For the text-containing cell, return its midpoint in (X, Y) coordinate format. 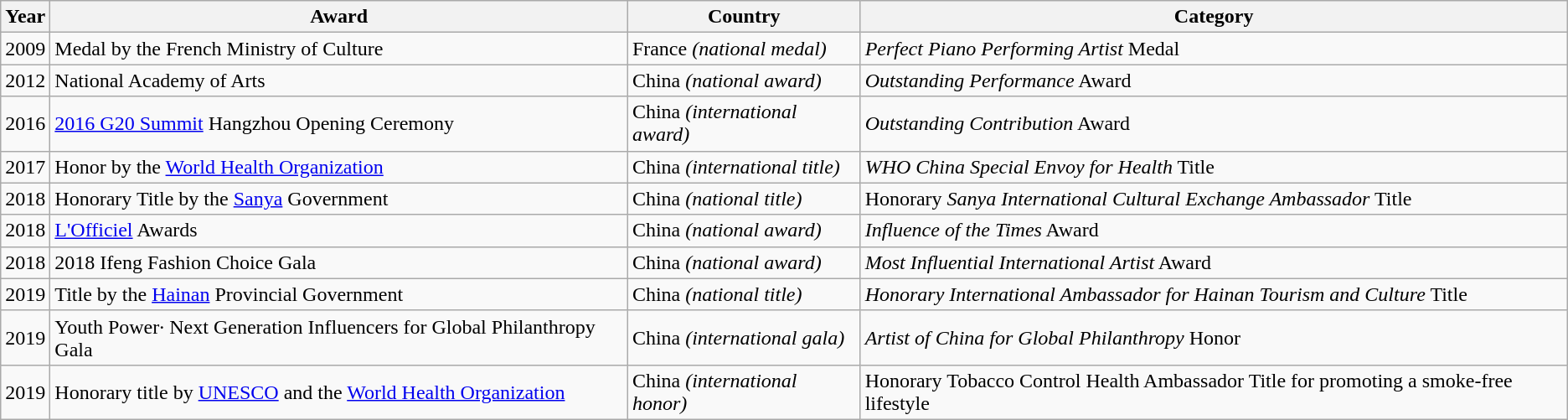
2016 G20 Summit Hangzhou Opening Ceremony (339, 124)
Award (339, 17)
Honorary Tobacco Control Health Ambassador Title for promoting a smoke-free lifestyle (1214, 392)
Honorary International Ambassador for Hainan Tourism and Culture Title (1214, 294)
2012 (25, 80)
National Academy of Arts (339, 80)
Artist of China for Global Philanthropy Honor (1214, 337)
China (international award) (744, 124)
2018 Ifeng Fashion Choice Gala (339, 262)
Honorary Sanya International Cultural Exchange Ambassador Title (1214, 199)
Honorary title by UNESCO and the World Health Organization (339, 392)
China (international title) (744, 167)
Influence of the Times Award (1214, 231)
WHO China Special Envoy for Health Title (1214, 167)
Outstanding Contribution Award (1214, 124)
Most Influential International Artist Award (1214, 262)
Medal by the French Ministry of Culture (339, 49)
Honorary Title by the Sanya Government (339, 199)
China (international honor) (744, 392)
Category (1214, 17)
Honor by the World Health Organization (339, 167)
Year (25, 17)
2009 (25, 49)
France (national medal) (744, 49)
Perfect Piano Performing Artist Medal (1214, 49)
Youth Power· Next Generation Influencers for Global Philanthropy Gala (339, 337)
2016 (25, 124)
L'Officiel Awards (339, 231)
Country (744, 17)
China (international gala) (744, 337)
2017 (25, 167)
Outstanding Performance Award (1214, 80)
Title by the Hainan Provincial Government (339, 294)
